Determine the [x, y] coordinate at the center of the cell enclosing the given text.  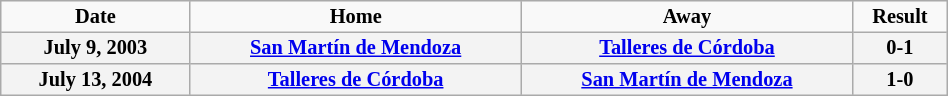
0-1 [900, 48]
Away [686, 17]
1-0 [900, 80]
July 13, 2004 [96, 80]
July 9, 2003 [96, 48]
Home [356, 17]
Result [900, 17]
Date [96, 17]
